Capture the cell that displays the provided text and extract its [X, Y] central coordinate. 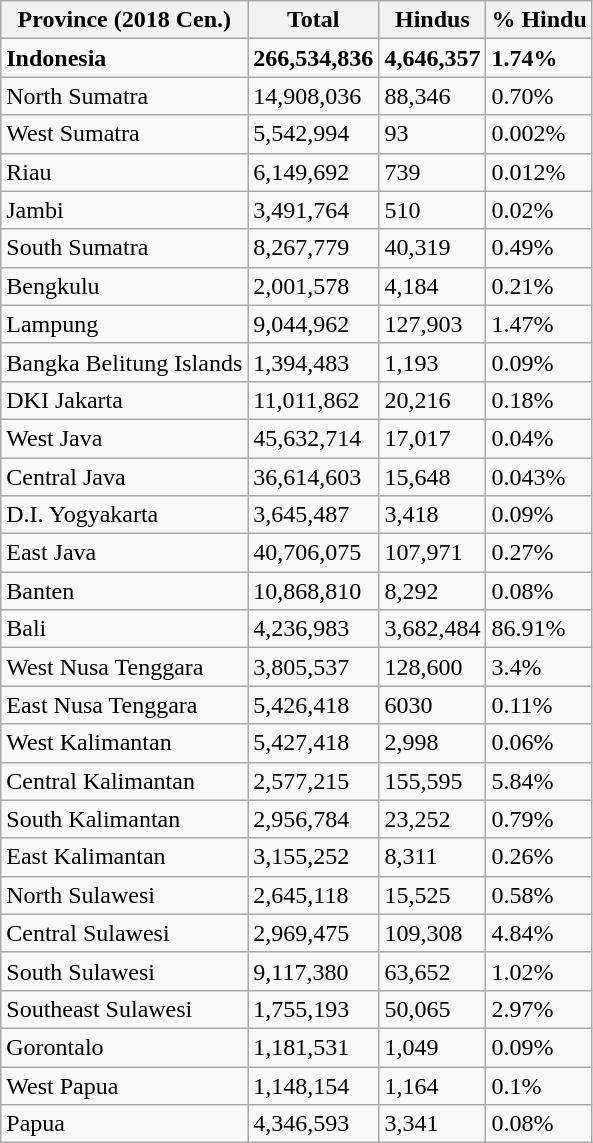
South Sulawesi [124, 971]
11,011,862 [314, 400]
Jambi [124, 210]
Province (2018 Cen.) [124, 20]
86.91% [539, 629]
510 [432, 210]
West Java [124, 438]
40,706,075 [314, 553]
0.79% [539, 819]
4.84% [539, 933]
Total [314, 20]
Bali [124, 629]
1,049 [432, 1047]
Bengkulu [124, 286]
Central Kalimantan [124, 781]
Bangka Belitung Islands [124, 362]
D.I. Yogyakarta [124, 515]
0.26% [539, 857]
East Nusa Tenggara [124, 705]
2,998 [432, 743]
Papua [124, 1124]
93 [432, 134]
10,868,810 [314, 591]
West Nusa Tenggara [124, 667]
1,148,154 [314, 1085]
9,044,962 [314, 324]
0.06% [539, 743]
88,346 [432, 96]
2,577,215 [314, 781]
3,645,487 [314, 515]
2,969,475 [314, 933]
36,614,603 [314, 477]
5,427,418 [314, 743]
2,001,578 [314, 286]
2.97% [539, 1009]
155,595 [432, 781]
0.21% [539, 286]
West Papua [124, 1085]
1.47% [539, 324]
3,341 [432, 1124]
1,193 [432, 362]
1.74% [539, 58]
0.02% [539, 210]
4,346,593 [314, 1124]
0.49% [539, 248]
0.70% [539, 96]
1.02% [539, 971]
23,252 [432, 819]
266,534,836 [314, 58]
0.1% [539, 1085]
8,292 [432, 591]
2,645,118 [314, 895]
% Hindu [539, 20]
East Kalimantan [124, 857]
0.27% [539, 553]
Banten [124, 591]
4,184 [432, 286]
1,394,483 [314, 362]
Gorontalo [124, 1047]
9,117,380 [314, 971]
0.002% [539, 134]
20,216 [432, 400]
6030 [432, 705]
2,956,784 [314, 819]
50,065 [432, 1009]
South Sumatra [124, 248]
109,308 [432, 933]
107,971 [432, 553]
0.18% [539, 400]
Central Java [124, 477]
8,311 [432, 857]
West Kalimantan [124, 743]
Riau [124, 172]
Central Sulawesi [124, 933]
DKI Jakarta [124, 400]
0.58% [539, 895]
5.84% [539, 781]
127,903 [432, 324]
Indonesia [124, 58]
North Sumatra [124, 96]
Lampung [124, 324]
1,755,193 [314, 1009]
0.04% [539, 438]
128,600 [432, 667]
17,017 [432, 438]
South Kalimantan [124, 819]
15,525 [432, 895]
3,682,484 [432, 629]
Hindus [432, 20]
3,805,537 [314, 667]
5,426,418 [314, 705]
0.012% [539, 172]
40,319 [432, 248]
3.4% [539, 667]
Southeast Sulawesi [124, 1009]
8,267,779 [314, 248]
63,652 [432, 971]
North Sulawesi [124, 895]
1,164 [432, 1085]
739 [432, 172]
0.043% [539, 477]
15,648 [432, 477]
4,646,357 [432, 58]
14,908,036 [314, 96]
5,542,994 [314, 134]
3,418 [432, 515]
East Java [124, 553]
0.11% [539, 705]
West Sumatra [124, 134]
3,491,764 [314, 210]
1,181,531 [314, 1047]
4,236,983 [314, 629]
6,149,692 [314, 172]
45,632,714 [314, 438]
3,155,252 [314, 857]
